Return (x, y) of the center of cell containing provided text 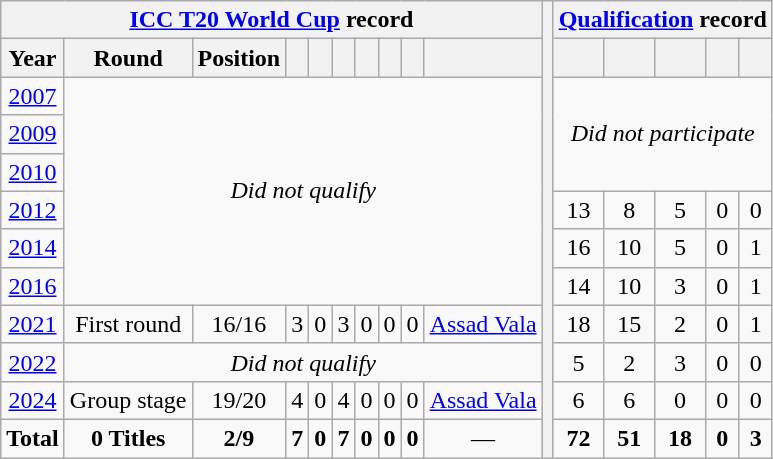
2021 (33, 324)
0 Titles (128, 438)
Position (239, 58)
Round (128, 58)
72 (578, 438)
2/9 (239, 438)
2012 (33, 210)
First round (128, 324)
16 (578, 248)
ICC T20 World Cup record (272, 20)
15 (630, 324)
19/20 (239, 400)
8 (630, 210)
51 (630, 438)
16/16 (239, 324)
2007 (33, 96)
Total (33, 438)
2022 (33, 362)
14 (578, 286)
2014 (33, 248)
13 (578, 210)
— (483, 438)
Qualification record (662, 20)
2024 (33, 400)
Year (33, 58)
2010 (33, 172)
2016 (33, 286)
2009 (33, 134)
Group stage (128, 400)
Did not participate (662, 134)
